Pinpoint the cell where the given text exists, returning its [X, Y] midpoint coordinate. 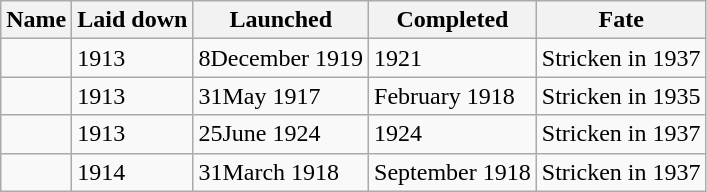
1914 [132, 172]
8December 1919 [281, 58]
Launched [281, 20]
Name [36, 20]
25June 1924 [281, 134]
1921 [453, 58]
31May 1917 [281, 96]
Laid down [132, 20]
February 1918 [453, 96]
Stricken in 1935 [621, 96]
31March 1918 [281, 172]
Fate [621, 20]
1924 [453, 134]
September 1918 [453, 172]
Completed [453, 20]
